Return [x, y] of the center of cell containing provided text 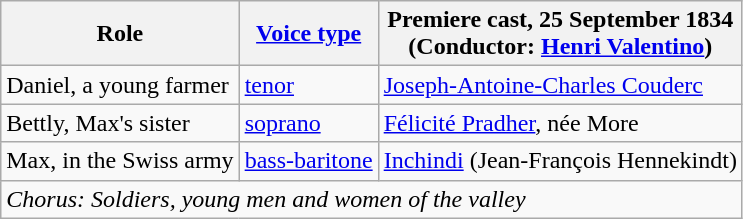
Félicité Pradher, née More [560, 123]
bass-baritone [308, 161]
Daniel, a young farmer [120, 85]
Joseph-Antoine-Charles Couderc [560, 85]
Max, in the Swiss army [120, 161]
Premiere cast, 25 September 1834(Conductor: Henri Valentino) [560, 34]
Chorus: Soldiers, young men and women of the valley [372, 199]
soprano [308, 123]
tenor [308, 85]
Inchindi (Jean-François Hennekindt) [560, 161]
Voice type [308, 34]
Role [120, 34]
Bettly, Max's sister [120, 123]
